Identify which cell holds the provided text, then report its (x, y) central coordinate. 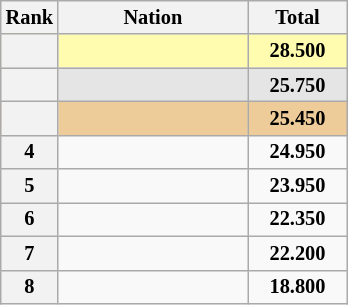
24.950 (298, 152)
Nation (153, 17)
Total (298, 17)
5 (30, 186)
25.750 (298, 85)
7 (30, 253)
23.950 (298, 186)
22.350 (298, 219)
6 (30, 219)
25.450 (298, 118)
22.200 (298, 253)
8 (30, 287)
18.800 (298, 287)
4 (30, 152)
28.500 (298, 51)
Rank (30, 17)
